Detect which cell encompasses the target text, then output its (X, Y) center coordinate. 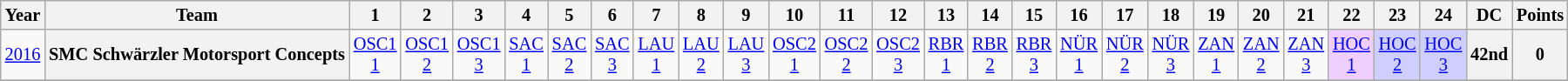
5 (570, 15)
20 (1261, 15)
OSC12 (427, 55)
RBR1 (946, 55)
13 (946, 15)
SMC Schwärzler Motorsport Concepts (197, 55)
OSC13 (479, 55)
ZAN3 (1306, 55)
19 (1216, 15)
3 (479, 15)
SAC1 (526, 55)
9 (747, 15)
17 (1125, 15)
42nd (1490, 55)
LAU2 (701, 55)
23 (1397, 15)
Team (197, 15)
HOC2 (1397, 55)
NÜR1 (1078, 55)
14 (990, 15)
Points (1540, 15)
12 (898, 15)
11 (847, 15)
SAC3 (612, 55)
RBR3 (1034, 55)
8 (701, 15)
15 (1034, 15)
HOC1 (1352, 55)
16 (1078, 15)
1 (375, 15)
DC (1490, 15)
ZAN1 (1216, 55)
LAU3 (747, 55)
NÜR2 (1125, 55)
OSC22 (847, 55)
SAC2 (570, 55)
0 (1540, 55)
10 (794, 15)
2016 (23, 55)
2 (427, 15)
OSC23 (898, 55)
NÜR3 (1171, 55)
OSC21 (794, 55)
7 (656, 15)
Year (23, 15)
LAU1 (656, 55)
4 (526, 15)
22 (1352, 15)
HOC3 (1443, 55)
18 (1171, 15)
24 (1443, 15)
RBR2 (990, 55)
OSC11 (375, 55)
21 (1306, 15)
ZAN2 (1261, 55)
6 (612, 15)
